Pinpoint the cell where the given text exists, returning its [x, y] midpoint coordinate. 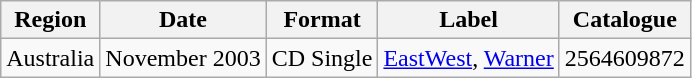
Format [322, 20]
Australia [50, 58]
Date [183, 20]
Catalogue [624, 20]
November 2003 [183, 58]
Label [468, 20]
Region [50, 20]
EastWest, Warner [468, 58]
2564609872 [624, 58]
CD Single [322, 58]
